Detect which cell encompasses the target text, then output its (x, y) center coordinate. 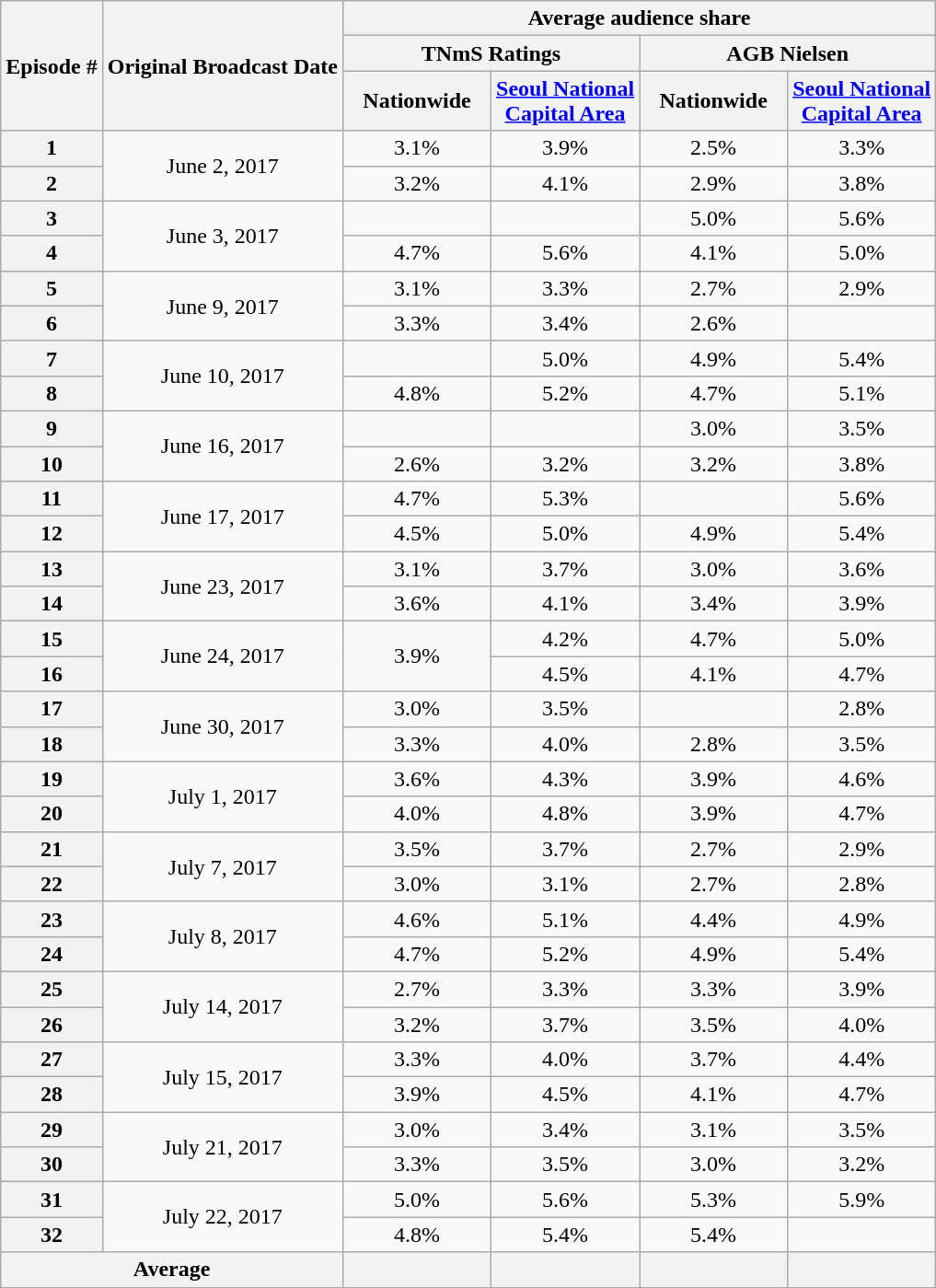
Average (172, 1270)
29 (52, 1130)
June 10, 2017 (223, 376)
3 (52, 218)
2.5% (714, 148)
20 (52, 814)
Episode # (52, 66)
11 (52, 499)
July 15, 2017 (223, 1077)
4.3% (565, 779)
2 (52, 183)
4 (52, 253)
26 (52, 1025)
13 (52, 569)
23 (52, 919)
22 (52, 884)
AGB Nielsen (788, 53)
15 (52, 639)
July 8, 2017 (223, 936)
June 17, 2017 (223, 516)
28 (52, 1095)
5 (52, 288)
17 (52, 709)
19 (52, 779)
June 9, 2017 (223, 306)
June 30, 2017 (223, 726)
4.2% (565, 639)
10 (52, 463)
31 (52, 1200)
32 (52, 1235)
July 21, 2017 (223, 1147)
21 (52, 849)
6 (52, 323)
July 7, 2017 (223, 866)
June 23, 2017 (223, 586)
27 (52, 1060)
July 1, 2017 (223, 796)
8 (52, 393)
June 24, 2017 (223, 656)
1 (52, 148)
12 (52, 534)
July 14, 2017 (223, 1006)
7 (52, 358)
June 2, 2017 (223, 166)
18 (52, 744)
June 3, 2017 (223, 236)
30 (52, 1165)
14 (52, 604)
July 22, 2017 (223, 1217)
June 16, 2017 (223, 446)
16 (52, 674)
Original Broadcast Date (223, 66)
Average audience share (639, 18)
9 (52, 428)
25 (52, 989)
TNmS Ratings (491, 53)
5.9% (861, 1200)
24 (52, 954)
